Pinpoint the cell where the given text exists, returning its [x, y] midpoint coordinate. 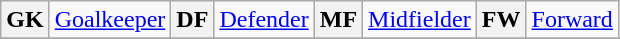
GK [25, 20]
Goalkeeper [110, 20]
Forward [572, 20]
DF [192, 20]
Midfielder [420, 20]
FW [501, 20]
MF [338, 20]
Defender [264, 20]
